Pinpoint the cell where the given text exists, returning its (x, y) midpoint coordinate. 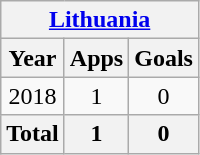
Total (33, 134)
Year (33, 58)
Lithuania (100, 20)
Apps (96, 58)
Goals (164, 58)
2018 (33, 96)
